For the text-containing cell, return its midpoint in (x, y) coordinate format. 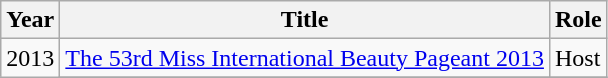
Year (30, 20)
Host (578, 58)
Title (305, 20)
Role (578, 20)
The 53rd Miss International Beauty Pageant 2013 (305, 58)
2013 (30, 58)
